Detect which cell encompasses the target text, then output its (x, y) center coordinate. 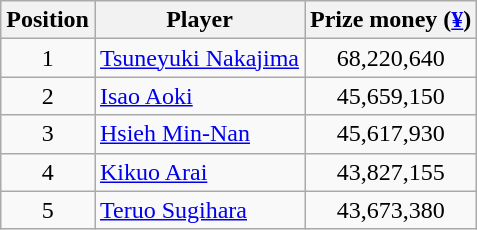
Tsuneyuki Nakajima (199, 58)
5 (48, 210)
Hsieh Min-Nan (199, 134)
Isao Aoki (199, 96)
68,220,640 (390, 58)
45,617,930 (390, 134)
3 (48, 134)
45,659,150 (390, 96)
Prize money (¥) (390, 20)
Position (48, 20)
4 (48, 172)
Player (199, 20)
1 (48, 58)
43,673,380 (390, 210)
Teruo Sugihara (199, 210)
2 (48, 96)
Kikuo Arai (199, 172)
43,827,155 (390, 172)
